Identify which cell holds the provided text, then report its [x, y] central coordinate. 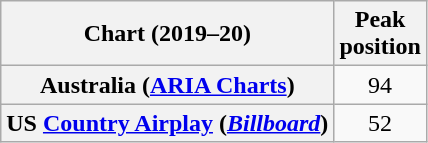
Peakposition [380, 34]
Chart (2019–20) [168, 34]
US Country Airplay (Billboard) [168, 123]
Australia (ARIA Charts) [168, 85]
52 [380, 123]
94 [380, 85]
